Search for the cell housing the specified text and yield its [X, Y] center coordinate. 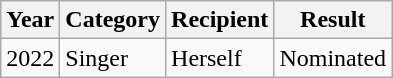
Recipient [220, 20]
Year [30, 20]
Nominated [333, 58]
Result [333, 20]
Category [113, 20]
Singer [113, 58]
Herself [220, 58]
2022 [30, 58]
